Locate the cell with the specified text and output its (x, y) center coordinate. 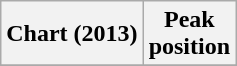
Chart (2013) (72, 34)
Peakposition (189, 34)
